Detect which cell encompasses the target text, then output its (x, y) center coordinate. 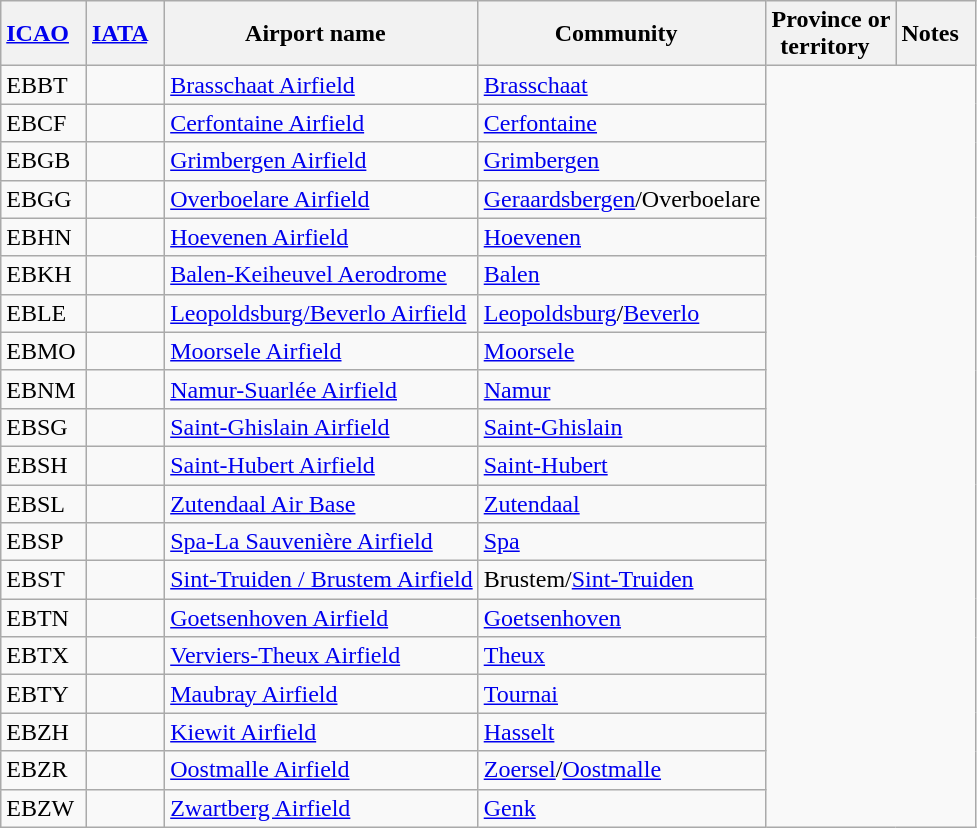
EBTY (44, 694)
EBCF (44, 123)
Balen (622, 275)
Zwartberg Airfield (322, 808)
Grimbergen (622, 161)
Airport name (322, 34)
EBZW (44, 808)
EBBT (44, 85)
EBTN (44, 618)
Tournai (622, 694)
EBSL (44, 503)
Moorsele (622, 351)
Moorsele Airfield (322, 351)
EBST (44, 580)
EBSP (44, 542)
Zoersel/Oostmalle (622, 770)
Community (622, 34)
Brasschaat (622, 85)
Cerfontaine (622, 123)
Goetsenhoven Airfield (322, 618)
Maubray Airfield (322, 694)
Saint-Hubert (622, 465)
Zutendaal (622, 503)
Saint-Ghislain Airfield (322, 427)
Hasselt (622, 732)
IATA (125, 34)
Overboelare Airfield (322, 199)
Leopoldsburg/Beverlo Airfield (322, 313)
Hoevenen Airfield (322, 237)
ICAO (44, 34)
Sint-Truiden / Brustem Airfield (322, 580)
Verviers-Theux Airfield (322, 656)
Leopoldsburg/Beverlo (622, 313)
EBGB (44, 161)
Geraardsbergen/Overboelare (622, 199)
Spa (622, 542)
Zutendaal Air Base (322, 503)
Namur-Suarlée Airfield (322, 389)
Kiewit Airfield (322, 732)
Namur (622, 389)
EBZH (44, 732)
Saint-Hubert Airfield (322, 465)
Genk (622, 808)
Grimbergen Airfield (322, 161)
EBTX (44, 656)
Goetsenhoven (622, 618)
Balen-Keiheuvel Aerodrome (322, 275)
Theux (622, 656)
EBSG (44, 427)
Hoevenen (622, 237)
Cerfontaine Airfield (322, 123)
EBMO (44, 351)
EBHN (44, 237)
EBGG (44, 199)
EBZR (44, 770)
EBLE (44, 313)
EBSH (44, 465)
EBNM (44, 389)
Spa-La Sauvenière Airfield (322, 542)
Saint-Ghislain (622, 427)
Brasschaat Airfield (322, 85)
Brustem/Sint-Truiden (622, 580)
Oostmalle Airfield (322, 770)
Notes (936, 34)
EBKH (44, 275)
Province orterritory (831, 34)
